Detect which cell encompasses the target text, then output its [X, Y] center coordinate. 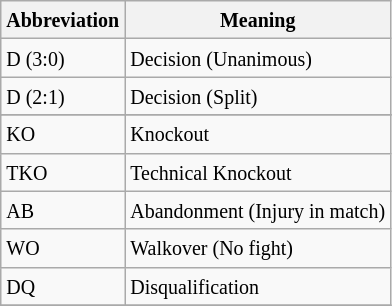
AB [63, 210]
D (3:0) [63, 58]
Decision (Split) [258, 96]
WO [63, 248]
Technical Knockout [258, 172]
Abbreviation [63, 20]
Meaning [258, 20]
D (2:1) [63, 96]
DQ [63, 286]
Disqualification [258, 286]
Abandonment (Injury in match) [258, 210]
TKO [63, 172]
Decision (Unanimous) [258, 58]
Knockout [258, 134]
KO [63, 134]
Walkover (No fight) [258, 248]
